Pinpoint the cell where the given text exists, returning its (x, y) midpoint coordinate. 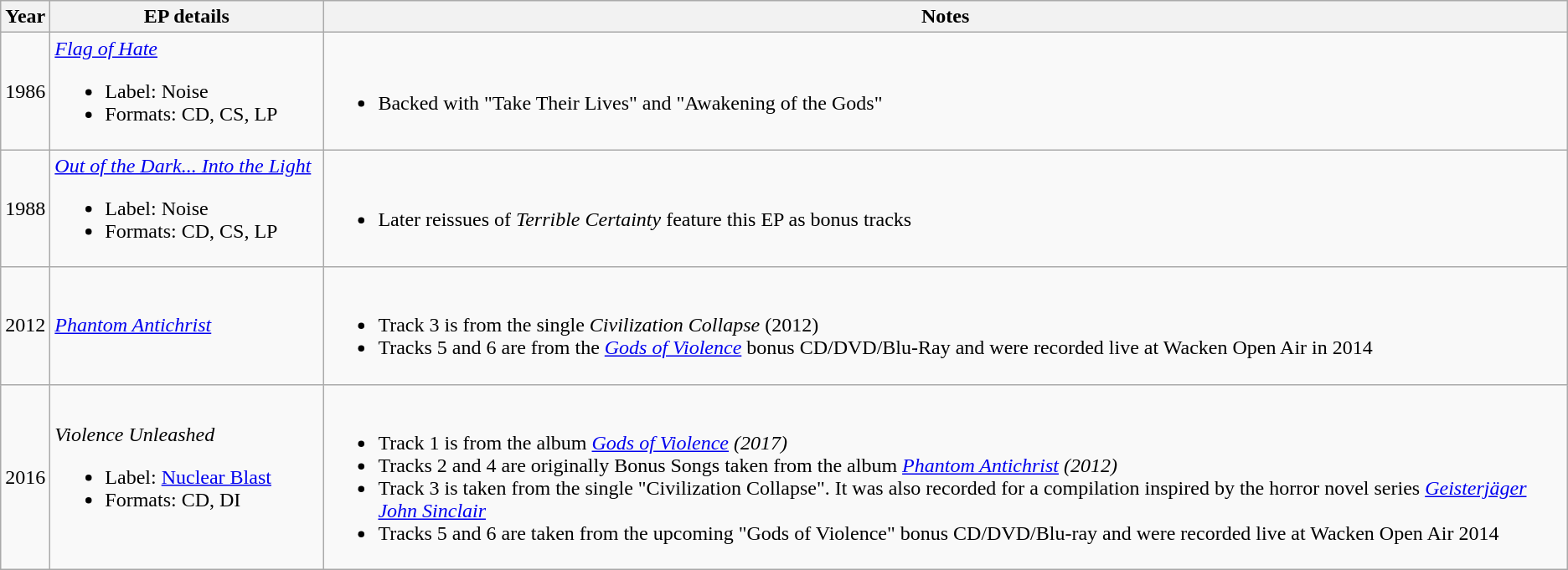
Phantom Antichrist (187, 326)
Later reissues of Terrible Certainty feature this EP as bonus tracks (945, 208)
Out of the Dark... Into the LightLabel: NoiseFormats: CD, CS, LP (187, 208)
2016 (25, 477)
Violence UnleashedLabel: Nuclear BlastFormats: CD, DI (187, 477)
2012 (25, 326)
1986 (25, 91)
Year (25, 17)
EP details (187, 17)
Backed with "Take Their Lives" and "Awakening of the Gods" (945, 91)
1988 (25, 208)
Notes (945, 17)
Flag of HateLabel: NoiseFormats: CD, CS, LP (187, 91)
